Identify which cell holds the provided text, then report its (X, Y) central coordinate. 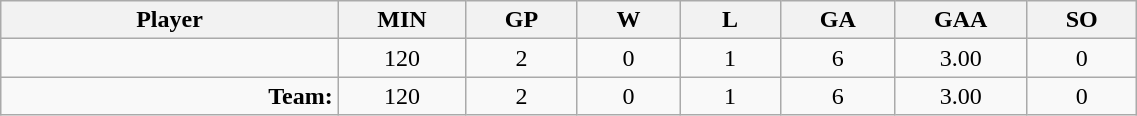
L (730, 20)
Team: (170, 96)
GA (838, 20)
MIN (402, 20)
SO (1081, 20)
GP (522, 20)
Player (170, 20)
GAA (961, 20)
W (628, 20)
